For the text-containing cell, return its midpoint in (x, y) coordinate format. 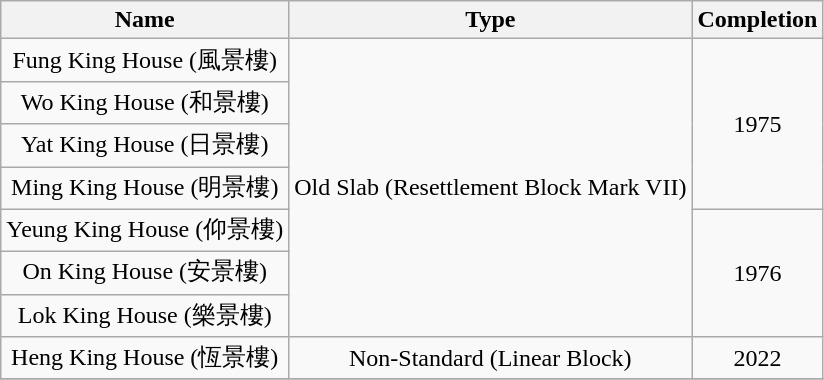
2022 (758, 358)
Non-Standard (Linear Block) (490, 358)
1976 (758, 273)
Old Slab (Resettlement Block Mark VII) (490, 188)
1975 (758, 124)
Lok King House (樂景樓) (145, 316)
Name (145, 20)
Fung King House (風景樓) (145, 60)
Type (490, 20)
Yat King House (日景樓) (145, 146)
Completion (758, 20)
On King House (安景樓) (145, 274)
Heng King House (恆景樓) (145, 358)
Yeung King House (仰景樓) (145, 230)
Ming King House (明景樓) (145, 188)
Wo King House (和景樓) (145, 102)
